Detect which cell encompasses the target text, then output its [X, Y] center coordinate. 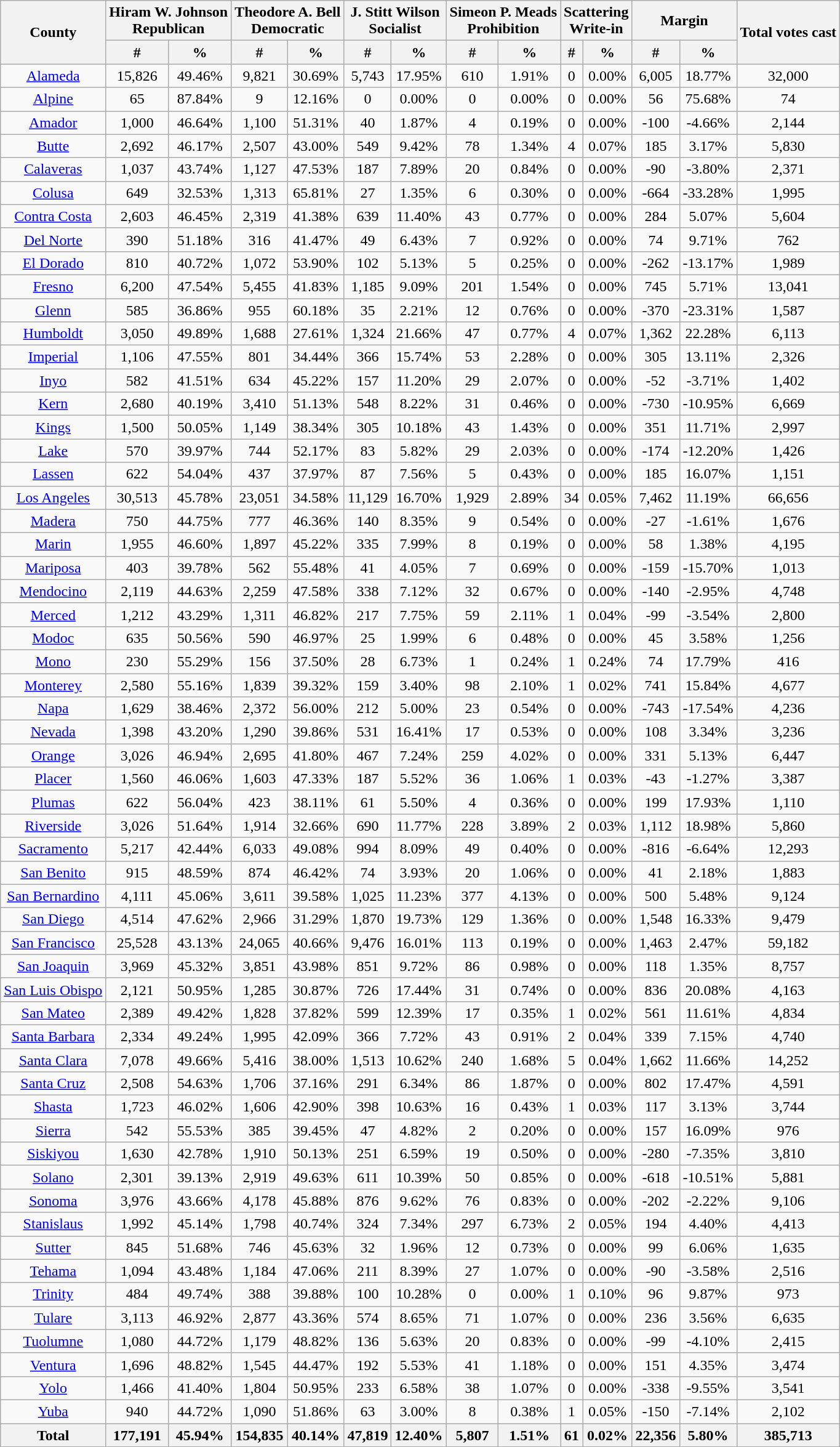
1,798 [260, 1224]
9.72% [418, 966]
3,969 [137, 966]
-174 [656, 451]
0.35% [529, 1013]
30,513 [137, 498]
Merced [53, 615]
876 [368, 1201]
4,740 [788, 1036]
2,580 [137, 685]
611 [368, 1177]
2.47% [708, 943]
1.18% [529, 1364]
45.06% [200, 896]
845 [137, 1247]
43.98% [316, 966]
634 [260, 381]
1,398 [137, 732]
331 [656, 756]
Mendocino [53, 591]
22,356 [656, 1435]
2,800 [788, 615]
1.38% [708, 544]
777 [260, 521]
18.77% [708, 76]
338 [368, 591]
-9.55% [708, 1388]
43.74% [200, 169]
-43 [656, 779]
136 [368, 1341]
4,834 [788, 1013]
7.15% [708, 1036]
484 [137, 1294]
34.58% [316, 498]
16.33% [708, 919]
1,463 [656, 943]
11.66% [708, 1060]
25 [368, 638]
Kings [53, 427]
1,285 [260, 990]
801 [260, 357]
339 [656, 1036]
1,313 [260, 193]
7.75% [418, 615]
50.05% [200, 427]
22.28% [708, 334]
-27 [656, 521]
39.86% [316, 732]
915 [137, 873]
40.66% [316, 943]
201 [473, 286]
11.20% [418, 381]
3,050 [137, 334]
-618 [656, 1177]
9.09% [418, 286]
1,828 [260, 1013]
4,111 [137, 896]
6.06% [708, 1247]
2,119 [137, 591]
46.02% [200, 1107]
388 [260, 1294]
49.89% [200, 334]
8.09% [418, 849]
37.82% [316, 1013]
65.81% [316, 193]
0.73% [529, 1247]
56.00% [316, 709]
Modoc [53, 638]
3.58% [708, 638]
0.85% [529, 1177]
San Francisco [53, 943]
54.63% [200, 1084]
-140 [656, 591]
9.42% [418, 146]
47.54% [200, 286]
San Diego [53, 919]
Kern [53, 404]
2.11% [529, 615]
Siskiyou [53, 1154]
55.53% [200, 1131]
39.58% [316, 896]
562 [260, 568]
12.39% [418, 1013]
1,560 [137, 779]
49.46% [200, 76]
Santa Clara [53, 1060]
46.17% [200, 146]
44.75% [200, 521]
1,696 [137, 1364]
1.99% [418, 638]
13,041 [788, 286]
47.33% [316, 779]
9,821 [260, 76]
32,000 [788, 76]
43.13% [200, 943]
233 [368, 1388]
4,178 [260, 1201]
1,676 [788, 521]
38.46% [200, 709]
385 [260, 1131]
-2.95% [708, 591]
745 [656, 286]
Alpine [53, 99]
98 [473, 685]
2,997 [788, 427]
47.58% [316, 591]
11.77% [418, 826]
49.24% [200, 1036]
39.97% [200, 451]
5.71% [708, 286]
1,072 [260, 263]
194 [656, 1224]
San Benito [53, 873]
7.24% [418, 756]
Amador [53, 123]
2,371 [788, 169]
416 [788, 661]
1,090 [260, 1411]
El Dorado [53, 263]
-816 [656, 849]
851 [368, 966]
1,897 [260, 544]
6,200 [137, 286]
1,402 [788, 381]
437 [260, 474]
9.87% [708, 1294]
5,743 [368, 76]
32.66% [316, 826]
13.11% [708, 357]
1.91% [529, 76]
Lake [53, 451]
1,548 [656, 919]
1,688 [260, 334]
335 [368, 544]
-3.58% [708, 1271]
240 [473, 1060]
Inyo [53, 381]
2.21% [418, 310]
32.53% [200, 193]
741 [656, 685]
0.76% [529, 310]
Colusa [53, 193]
25,528 [137, 943]
52.17% [316, 451]
0.50% [529, 1154]
Ventura [53, 1364]
44.63% [200, 591]
Marin [53, 544]
66,656 [788, 498]
16.70% [418, 498]
46.97% [316, 638]
973 [788, 1294]
11.23% [418, 896]
-3.71% [708, 381]
12.40% [418, 1435]
60.18% [316, 310]
41.80% [316, 756]
5.07% [708, 216]
43.66% [200, 1201]
43.20% [200, 732]
390 [137, 240]
-280 [656, 1154]
43.29% [200, 615]
1,151 [788, 474]
46.36% [316, 521]
1,870 [368, 919]
100 [368, 1294]
58 [656, 544]
50 [473, 1177]
38.00% [316, 1060]
1,545 [260, 1364]
0.67% [529, 591]
8,757 [788, 966]
39.88% [316, 1294]
40.72% [200, 263]
-10.95% [708, 404]
0.20% [529, 1131]
Calaveras [53, 169]
2,603 [137, 216]
51.31% [316, 123]
9,106 [788, 1201]
17.93% [708, 802]
40.74% [316, 1224]
21.66% [418, 334]
230 [137, 661]
4.02% [529, 756]
Solano [53, 1177]
37.97% [316, 474]
610 [473, 76]
Sierra [53, 1131]
0.38% [529, 1411]
41.38% [316, 216]
Riverside [53, 826]
467 [368, 756]
18.98% [708, 826]
Yuba [53, 1411]
36 [473, 779]
2,516 [788, 1271]
11.71% [708, 427]
47,819 [368, 1435]
-743 [656, 709]
351 [656, 427]
83 [368, 451]
423 [260, 802]
-262 [656, 263]
Mono [53, 661]
2,507 [260, 146]
8.65% [418, 1318]
16.07% [708, 474]
11.61% [708, 1013]
16.41% [418, 732]
3,410 [260, 404]
0.46% [529, 404]
199 [656, 802]
6,669 [788, 404]
0.53% [529, 732]
129 [473, 919]
0.98% [529, 966]
-7.14% [708, 1411]
1.96% [418, 1247]
1,324 [368, 334]
291 [368, 1084]
1,606 [260, 1107]
49.74% [200, 1294]
45.63% [316, 1247]
-3.80% [708, 169]
2,301 [137, 1177]
47.06% [316, 1271]
6.58% [418, 1388]
542 [137, 1131]
1,149 [260, 427]
11,129 [368, 498]
3,976 [137, 1201]
-1.61% [708, 521]
0.40% [529, 849]
-150 [656, 1411]
217 [368, 615]
1.36% [529, 919]
1,362 [656, 334]
-370 [656, 310]
177,191 [137, 1435]
574 [368, 1318]
750 [137, 521]
1,106 [137, 357]
53.90% [316, 263]
43.48% [200, 1271]
Margin [684, 21]
16.09% [708, 1131]
2.89% [529, 498]
1,025 [368, 896]
8.22% [418, 404]
2,695 [260, 756]
5.53% [418, 1364]
1,110 [788, 802]
45.94% [200, 1435]
49.08% [316, 849]
65 [137, 99]
ScatteringWrite-in [596, 21]
-23.31% [708, 310]
Total [53, 1435]
0.36% [529, 802]
51.68% [200, 1247]
24,065 [260, 943]
548 [368, 404]
0.30% [529, 193]
3.17% [708, 146]
10.63% [418, 1107]
398 [368, 1107]
762 [788, 240]
9,124 [788, 896]
377 [473, 896]
8.35% [418, 521]
3.40% [418, 685]
154,835 [260, 1435]
0.25% [529, 263]
940 [137, 1411]
746 [260, 1247]
4.05% [418, 568]
8.39% [418, 1271]
3.93% [418, 873]
Tehama [53, 1271]
2,326 [788, 357]
2,919 [260, 1177]
56 [656, 99]
Santa Barbara [53, 1036]
7.89% [418, 169]
49.42% [200, 1013]
1,013 [788, 568]
113 [473, 943]
810 [137, 263]
11.19% [708, 498]
2,692 [137, 146]
46.06% [200, 779]
6,005 [656, 76]
3,744 [788, 1107]
12,293 [788, 849]
51.18% [200, 240]
59 [473, 615]
0.48% [529, 638]
0.69% [529, 568]
-159 [656, 568]
54.04% [200, 474]
39.45% [316, 1131]
53 [473, 357]
4.40% [708, 1224]
43.36% [316, 1318]
41.40% [200, 1388]
38.11% [316, 802]
3,611 [260, 896]
0.92% [529, 240]
20.08% [708, 990]
156 [260, 661]
42.90% [316, 1107]
10.18% [418, 427]
1,426 [788, 451]
0.74% [529, 990]
7.56% [418, 474]
385,713 [788, 1435]
1,256 [788, 638]
Sacramento [53, 849]
28 [368, 661]
-4.10% [708, 1341]
Alameda [53, 76]
6.34% [418, 1084]
7.99% [418, 544]
1,635 [788, 1247]
590 [260, 638]
15.84% [708, 685]
802 [656, 1084]
42.09% [316, 1036]
0.84% [529, 169]
-664 [656, 193]
1,000 [137, 123]
3.89% [529, 826]
1,179 [260, 1341]
38.34% [316, 427]
County [53, 32]
1,037 [137, 169]
3.56% [708, 1318]
49.63% [316, 1177]
46.82% [316, 615]
284 [656, 216]
5,217 [137, 849]
14,252 [788, 1060]
994 [368, 849]
-730 [656, 404]
3,851 [260, 966]
2,144 [788, 123]
87 [368, 474]
1,839 [260, 685]
3,810 [788, 1154]
Lassen [53, 474]
4,677 [788, 685]
38 [473, 1388]
3,541 [788, 1388]
192 [368, 1364]
649 [137, 193]
50.13% [316, 1154]
34 [572, 498]
1.43% [529, 427]
4,236 [788, 709]
1,989 [788, 263]
36.86% [200, 310]
17.79% [708, 661]
3.13% [708, 1107]
5,416 [260, 1060]
2.07% [529, 381]
78 [473, 146]
690 [368, 826]
15.74% [418, 357]
4,748 [788, 591]
Mariposa [53, 568]
1,311 [260, 615]
-100 [656, 123]
39.13% [200, 1177]
40.14% [316, 1435]
4,514 [137, 919]
47.62% [200, 919]
45 [656, 638]
2.18% [708, 873]
599 [368, 1013]
96 [656, 1294]
45.78% [200, 498]
4,195 [788, 544]
1,883 [788, 873]
5.82% [418, 451]
16 [473, 1107]
15,826 [137, 76]
-2.22% [708, 1201]
Trinity [53, 1294]
2,102 [788, 1411]
Los Angeles [53, 498]
-1.27% [708, 779]
Napa [53, 709]
874 [260, 873]
46.42% [316, 873]
500 [656, 896]
42.78% [200, 1154]
1,500 [137, 427]
5.50% [418, 802]
7,462 [656, 498]
51.64% [200, 826]
4,163 [788, 990]
3,113 [137, 1318]
744 [260, 451]
Sonoma [53, 1201]
-15.70% [708, 568]
228 [473, 826]
Fresno [53, 286]
0.10% [607, 1294]
976 [788, 1131]
2,259 [260, 591]
0.91% [529, 1036]
Nevada [53, 732]
1,630 [137, 1154]
Contra Costa [53, 216]
49.66% [200, 1060]
1,094 [137, 1271]
17.95% [418, 76]
J. Stitt WilsonSocialist [395, 21]
2.28% [529, 357]
635 [137, 638]
570 [137, 451]
9.62% [418, 1201]
-7.35% [708, 1154]
47.53% [316, 169]
46.92% [200, 1318]
59,182 [788, 943]
2,877 [260, 1318]
1.68% [529, 1060]
1,629 [137, 709]
1,184 [260, 1271]
9.71% [708, 240]
5,830 [788, 146]
23,051 [260, 498]
-6.64% [708, 849]
39.78% [200, 568]
42.44% [200, 849]
2,319 [260, 216]
1,992 [137, 1224]
75.68% [708, 99]
316 [260, 240]
Shasta [53, 1107]
1,910 [260, 1154]
46.60% [200, 544]
2,121 [137, 990]
7.12% [418, 591]
Plumas [53, 802]
71 [473, 1318]
212 [368, 709]
6,113 [788, 334]
1,929 [473, 498]
2,680 [137, 404]
5,860 [788, 826]
55.29% [200, 661]
5.52% [418, 779]
1,127 [260, 169]
45.88% [316, 1201]
27.61% [316, 334]
6.59% [418, 1154]
Imperial [53, 357]
1.34% [529, 146]
2.03% [529, 451]
3,387 [788, 779]
Orange [53, 756]
3.34% [708, 732]
30.87% [316, 990]
-338 [656, 1388]
2,372 [260, 709]
3,474 [788, 1364]
Theodore A. BellDemocratic [288, 21]
6,447 [788, 756]
1,212 [137, 615]
37.50% [316, 661]
117 [656, 1107]
561 [656, 1013]
6.43% [418, 240]
1,706 [260, 1084]
1.54% [529, 286]
1,955 [137, 544]
Hiram W. JohnsonRepublican [169, 21]
1,662 [656, 1060]
4.82% [418, 1131]
41.47% [316, 240]
7,078 [137, 1060]
140 [368, 521]
Stanislaus [53, 1224]
5.63% [418, 1341]
2,389 [137, 1013]
40.19% [200, 404]
San Bernardino [53, 896]
159 [368, 685]
40 [368, 123]
5.48% [708, 896]
1,804 [260, 1388]
531 [368, 732]
51.86% [316, 1411]
3.00% [418, 1411]
41.51% [200, 381]
1,914 [260, 826]
Simeon P. MeadsProhibition [503, 21]
1,723 [137, 1107]
1,112 [656, 826]
5,604 [788, 216]
2,508 [137, 1084]
-12.20% [708, 451]
Santa Cruz [53, 1084]
San Joaquin [53, 966]
9,479 [788, 919]
2,334 [137, 1036]
37.16% [316, 1084]
4,413 [788, 1224]
4.13% [529, 896]
4.35% [708, 1364]
236 [656, 1318]
30.69% [316, 76]
-52 [656, 381]
Butte [53, 146]
585 [137, 310]
46.94% [200, 756]
259 [473, 756]
76 [473, 1201]
39.32% [316, 685]
Yolo [53, 1388]
17.47% [708, 1084]
47.55% [200, 357]
10.39% [418, 1177]
5,881 [788, 1177]
582 [137, 381]
251 [368, 1154]
-13.17% [708, 263]
118 [656, 966]
Placer [53, 779]
1,513 [368, 1060]
Tuolumne [53, 1341]
6,033 [260, 849]
55.16% [200, 685]
Glenn [53, 310]
5.00% [418, 709]
48.59% [200, 873]
Total votes cast [788, 32]
3,236 [788, 732]
4,591 [788, 1084]
5.80% [708, 1435]
11.40% [418, 216]
549 [368, 146]
45.14% [200, 1224]
9,476 [368, 943]
403 [137, 568]
7.72% [418, 1036]
-3.54% [708, 615]
955 [260, 310]
46.64% [200, 123]
87.84% [200, 99]
99 [656, 1247]
41.83% [316, 286]
16.01% [418, 943]
10.62% [418, 1060]
Del Norte [53, 240]
45.32% [200, 966]
7.34% [418, 1224]
Madera [53, 521]
297 [473, 1224]
1,080 [137, 1341]
23 [473, 709]
836 [656, 990]
108 [656, 732]
1,587 [788, 310]
2,415 [788, 1341]
1,100 [260, 123]
-10.51% [708, 1177]
50.56% [200, 638]
151 [656, 1364]
17.44% [418, 990]
51.13% [316, 404]
-33.28% [708, 193]
55.48% [316, 568]
726 [368, 990]
639 [368, 216]
211 [368, 1271]
1,603 [260, 779]
1.51% [529, 1435]
-4.66% [708, 123]
1,185 [368, 286]
56.04% [200, 802]
6,635 [788, 1318]
1,290 [260, 732]
19 [473, 1154]
Sutter [53, 1247]
43.00% [316, 146]
-202 [656, 1201]
44.47% [316, 1364]
Humboldt [53, 334]
19.73% [418, 919]
-17.54% [708, 709]
San Luis Obispo [53, 990]
35 [368, 310]
5,455 [260, 286]
34.44% [316, 357]
Monterey [53, 685]
Tulare [53, 1318]
2,966 [260, 919]
10.28% [418, 1294]
102 [368, 263]
31.29% [316, 919]
1,466 [137, 1388]
12.16% [316, 99]
San Mateo [53, 1013]
2.10% [529, 685]
324 [368, 1224]
63 [368, 1411]
46.45% [200, 216]
5,807 [473, 1435]
